Pinpoint the cell where the given text exists, returning its [x, y] midpoint coordinate. 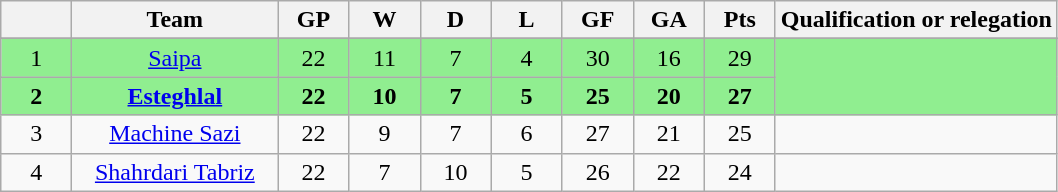
20 [668, 96]
2 [36, 96]
GF [598, 20]
1 [36, 58]
Pts [740, 20]
Team [175, 20]
L [526, 20]
30 [598, 58]
21 [668, 134]
Saipa [175, 58]
11 [384, 58]
Shahrdari Tabriz [175, 172]
GP [314, 20]
9 [384, 134]
24 [740, 172]
W [384, 20]
6 [526, 134]
Machine Sazi [175, 134]
16 [668, 58]
Qualification or relegation [916, 20]
26 [598, 172]
29 [740, 58]
Esteghlal [175, 96]
GA [668, 20]
D [456, 20]
3 [36, 134]
